Detect which cell encompasses the target text, then output its [x, y] center coordinate. 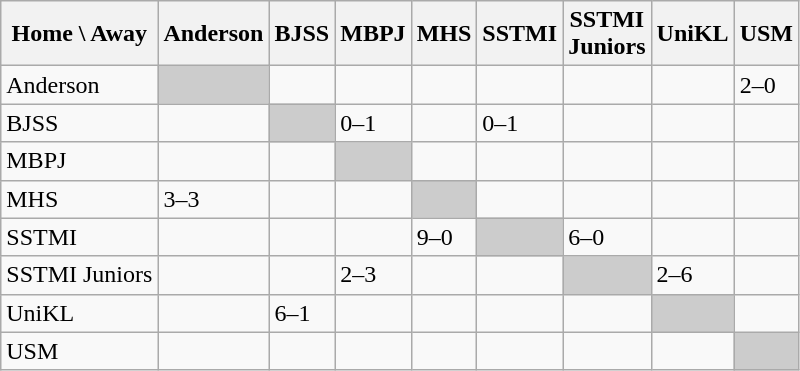
2–3 [373, 275]
2–0 [766, 85]
6–0 [607, 237]
3–3 [214, 199]
Home \ Away [80, 34]
SSTMI Juniors [80, 275]
2–6 [692, 275]
9–0 [444, 237]
SSTMIJuniors [607, 34]
6–1 [302, 313]
